Determine the (X, Y) coordinate at the center of the cell enclosing the given text.  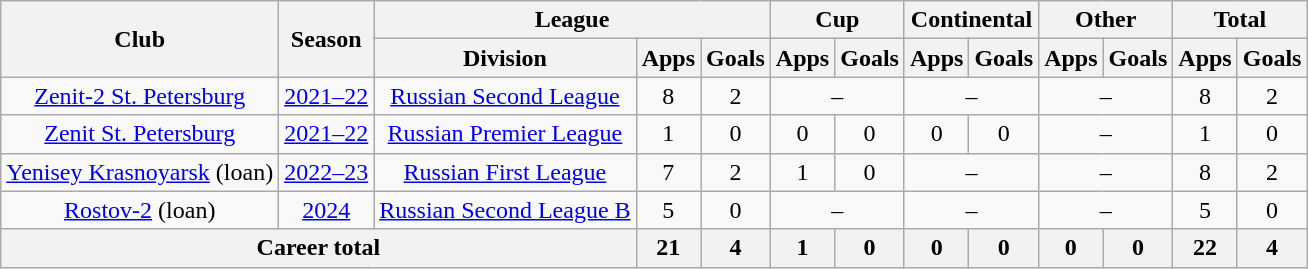
2024 (326, 210)
Russian Premier League (505, 134)
2022–23 (326, 172)
22 (1205, 248)
Zenit St. Petersburg (140, 134)
Continental (971, 20)
Total (1240, 20)
Division (505, 58)
7 (668, 172)
21 (668, 248)
Zenit-2 St. Petersburg (140, 96)
League (572, 20)
Yenisey Krasnoyarsk (loan) (140, 172)
Cup (837, 20)
Other (1106, 20)
Career total (318, 248)
Season (326, 39)
Russian First League (505, 172)
Rostov-2 (loan) (140, 210)
Russian Second League B (505, 210)
Club (140, 39)
Russian Second League (505, 96)
